Provide the (X, Y) coordinate of the cell's center where the given text is located.  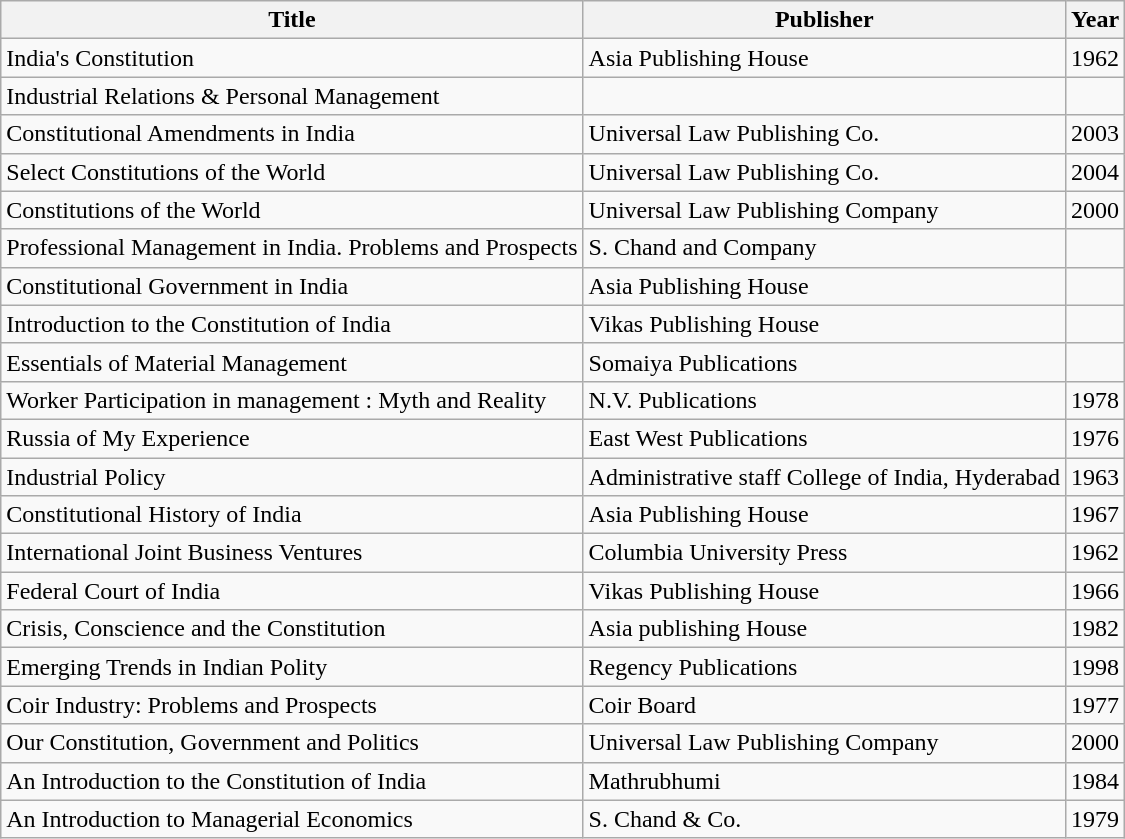
Somaiya Publications (824, 362)
S. Chand and Company (824, 248)
Introduction to the Constitution of India (292, 324)
Columbia University Press (824, 553)
Our Constitution, Government and Politics (292, 743)
Professional Management in India. Problems and Prospects (292, 248)
1966 (1096, 591)
1977 (1096, 705)
Crisis, Conscience and the Constitution (292, 629)
Emerging Trends in Indian Polity (292, 667)
Asia publishing House (824, 629)
2003 (1096, 134)
1984 (1096, 781)
An Introduction to Managerial Economics (292, 819)
Select Constitutions of the World (292, 172)
1967 (1096, 515)
1976 (1096, 438)
Coir Board (824, 705)
Regency Publications (824, 667)
1963 (1096, 477)
India's Constitution (292, 58)
Constitutional History of India (292, 515)
Industrial Policy (292, 477)
N.V. Publications (824, 400)
Industrial Relations & Personal Management (292, 96)
Essentials of Material Management (292, 362)
2004 (1096, 172)
Russia of My Experience (292, 438)
1979 (1096, 819)
East West Publications (824, 438)
Year (1096, 20)
Constitutional Government in India (292, 286)
Mathrubhumi (824, 781)
1978 (1096, 400)
1982 (1096, 629)
Coir Industry: Problems and Prospects (292, 705)
Constitutional Amendments in India (292, 134)
1998 (1096, 667)
S. Chand & Co. (824, 819)
Worker Participation in management : Myth and Reality (292, 400)
Federal Court of India (292, 591)
International Joint Business Ventures (292, 553)
Administrative staff College of India, Hyderabad (824, 477)
An Introduction to the Constitution of India (292, 781)
Publisher (824, 20)
Title (292, 20)
Constitutions of the World (292, 210)
